Detect which cell encompasses the target text, then output its [X, Y] center coordinate. 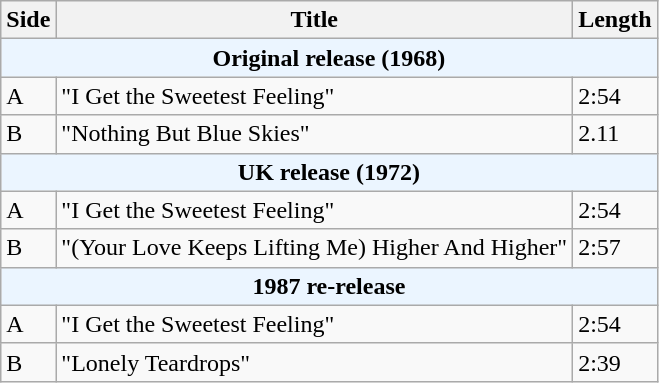
2:57 [615, 248]
Original release (1968) [329, 58]
Title [314, 20]
"(Your Love Keeps Lifting Me) Higher And Higher" [314, 248]
"Nothing But Blue Skies" [314, 134]
Side [28, 20]
2:39 [615, 362]
1987 re-release [329, 286]
UK release (1972) [329, 172]
2.11 [615, 134]
"Lonely Teardrops" [314, 362]
Length [615, 20]
